Pinpoint the cell where the given text exists, returning its (X, Y) midpoint coordinate. 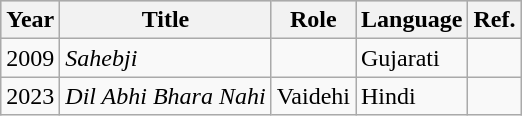
2023 (30, 96)
Gujarati (412, 58)
2009 (30, 58)
Hindi (412, 96)
Role (313, 20)
Sahebji (166, 58)
Vaidehi (313, 96)
Language (412, 20)
Title (166, 20)
Year (30, 20)
Dil Abhi Bhara Nahi (166, 96)
Ref. (494, 20)
